Output the (x, y) coordinate of the center of the cell containing the given text.  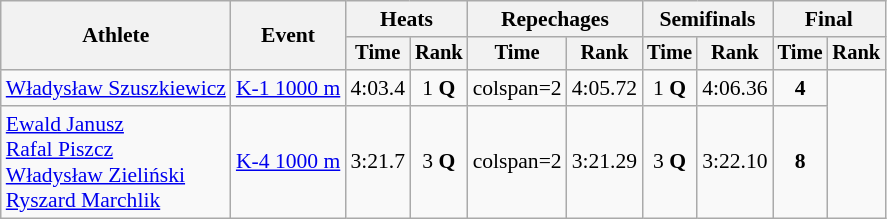
Heats (406, 19)
Repechages (556, 19)
Event (288, 36)
4:06.36 (734, 88)
4:05.72 (604, 88)
Władysław Szuszkiewicz (116, 88)
Ewald JanuszRafal PiszczWładysław ZielińskiRyszard Marchlik (116, 162)
4 (800, 88)
Final (829, 19)
8 (800, 162)
4:03.4 (378, 88)
Athlete (116, 36)
Semifinals (707, 19)
3:21.7 (378, 162)
3:22.10 (734, 162)
K-1 1000 m (288, 88)
K-4 1000 m (288, 162)
3:21.29 (604, 162)
